Locate the cell with the specified text and output its [x, y] center coordinate. 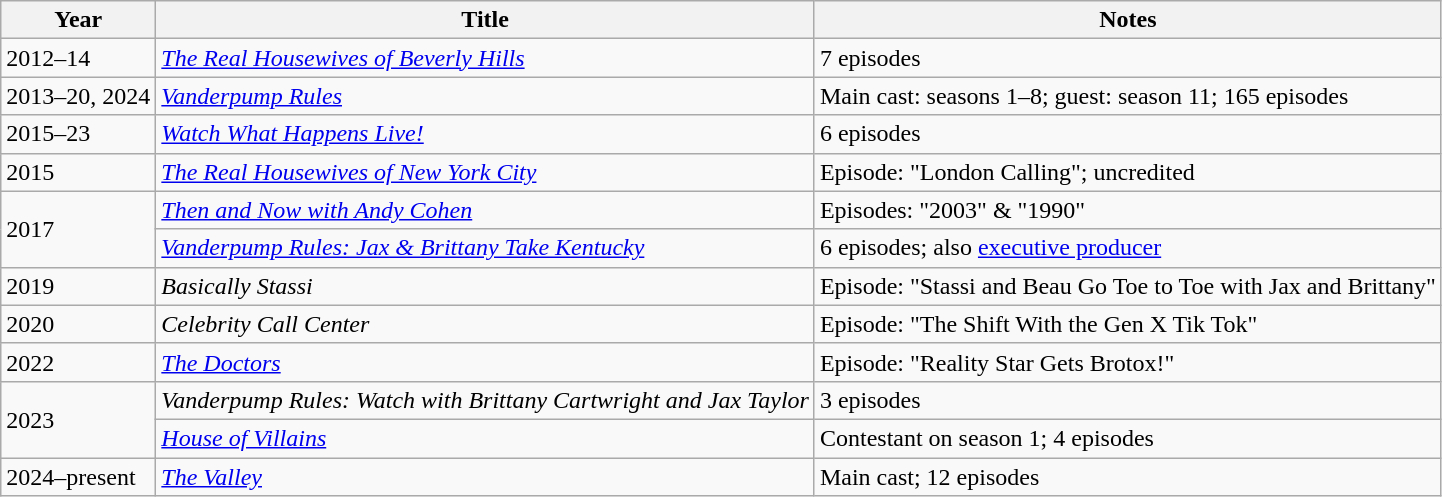
2012–14 [78, 58]
2015 [78, 172]
Contestant on season 1; 4 episodes [1128, 438]
The Real Housewives of Beverly Hills [486, 58]
Episode: "Stassi and Beau Go Toe to Toe with Jax and Brittany" [1128, 286]
Vanderpump Rules: Jax & Brittany Take Kentucky [486, 248]
Notes [1128, 20]
The Valley [486, 477]
2023 [78, 419]
Episode: "Reality Star Gets Brotox!" [1128, 362]
2013–20, 2024 [78, 96]
2022 [78, 362]
Year [78, 20]
The Real Housewives of New York City [486, 172]
Episode: "The Shift With the Gen X Tik Tok" [1128, 324]
2019 [78, 286]
Main cast; 12 episodes [1128, 477]
Episodes: "2003" & "1990" [1128, 210]
Vanderpump Rules: Watch with Brittany Cartwright and Jax Taylor [486, 400]
Basically Stassi [486, 286]
7 episodes [1128, 58]
Watch What Happens Live! [486, 134]
Title [486, 20]
The Doctors [486, 362]
6 episodes [1128, 134]
Episode: "London Calling"; uncredited [1128, 172]
6 episodes; also executive producer [1128, 248]
Vanderpump Rules [486, 96]
2015–23 [78, 134]
3 episodes [1128, 400]
Then and Now with Andy Cohen [486, 210]
Celebrity Call Center [486, 324]
2017 [78, 229]
Main cast: seasons 1–8; guest: season 11; 165 episodes [1128, 96]
House of Villains [486, 438]
2020 [78, 324]
2024–present [78, 477]
